Identify which cell holds the provided text, then report its (X, Y) central coordinate. 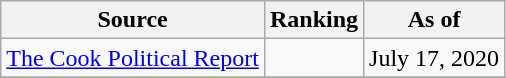
Ranking (314, 20)
The Cook Political Report (133, 58)
As of (434, 20)
July 17, 2020 (434, 58)
Source (133, 20)
